For the text-containing cell, return its midpoint in (x, y) coordinate format. 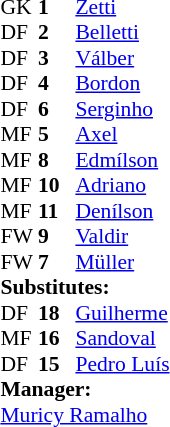
6 (57, 109)
Guilherme (122, 313)
4 (57, 83)
Substitutes: (84, 287)
Serginho (122, 109)
Denílson (122, 211)
Bordon (122, 83)
5 (57, 135)
Adriano (122, 185)
18 (57, 313)
3 (57, 58)
16 (57, 339)
11 (57, 211)
Müller (122, 262)
Valdir (122, 237)
7 (57, 262)
Axel (122, 135)
15 (57, 364)
Pedro Luís (122, 364)
Edmílson (122, 160)
2 (57, 33)
Sandoval (122, 339)
Belletti (122, 33)
8 (57, 160)
Manager: (84, 389)
10 (57, 185)
9 (57, 237)
Válber (122, 58)
